Capture the cell that displays the provided text and extract its (x, y) central coordinate. 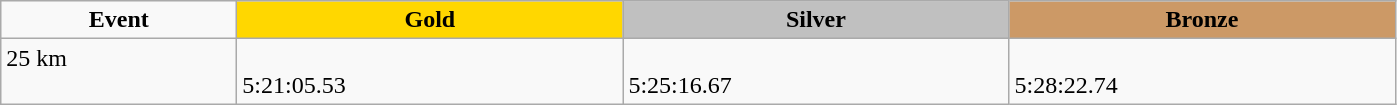
Gold (430, 20)
Silver (816, 20)
25 km (119, 72)
5:25:16.67 (816, 72)
Event (119, 20)
Bronze (1202, 20)
5:21:05.53 (430, 72)
5:28:22.74 (1202, 72)
